Search for the cell housing the specified text and yield its (X, Y) center coordinate. 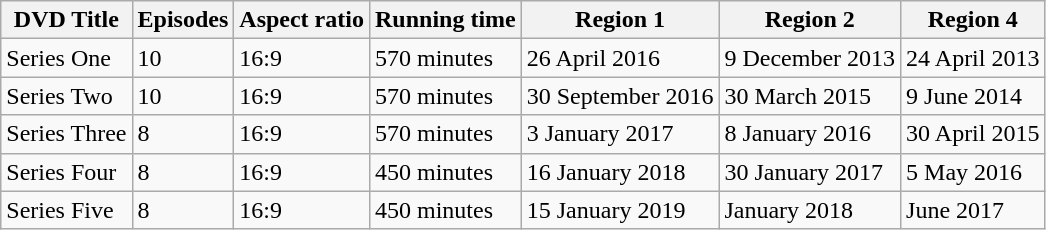
24 April 2013 (973, 58)
January 2018 (810, 210)
DVD Title (66, 20)
30 March 2015 (810, 96)
9 December 2013 (810, 58)
16 January 2018 (620, 172)
Series Five (66, 210)
Region 1 (620, 20)
26 April 2016 (620, 58)
15 January 2019 (620, 210)
9 June 2014 (973, 96)
30 January 2017 (810, 172)
Running time (445, 20)
Region 4 (973, 20)
Series Four (66, 172)
June 2017 (973, 210)
Aspect ratio (302, 20)
30 September 2016 (620, 96)
Series One (66, 58)
3 January 2017 (620, 134)
Series Three (66, 134)
Episodes (183, 20)
30 April 2015 (973, 134)
Series Two (66, 96)
8 January 2016 (810, 134)
Region 2 (810, 20)
5 May 2016 (973, 172)
